From the cell containing the given text, extract its center point as [X, Y] coordinate. 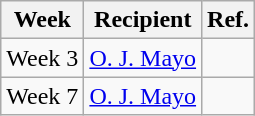
Week [42, 20]
Ref. [228, 20]
Week 7 [42, 96]
Recipient [143, 20]
Week 3 [42, 58]
